Find where the given text appears and provide that cell's center as [x, y] coordinate. 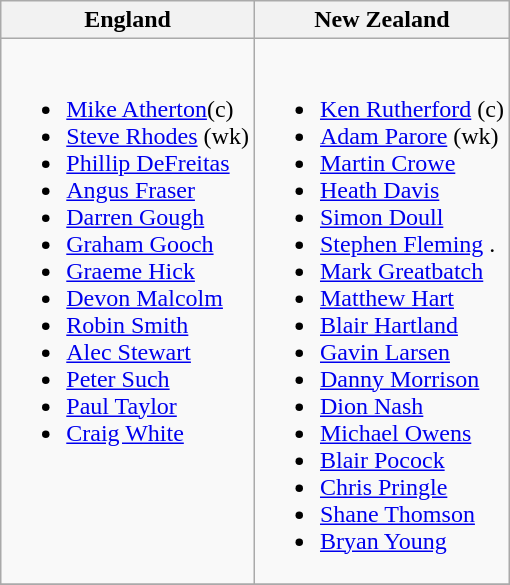
New Zealand [382, 20]
England [128, 20]
